Locate the cell with the specified text and output its [X, Y] center coordinate. 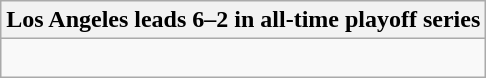
Los Angeles leads 6–2 in all-time playoff series [244, 20]
